Determine the (X, Y) coordinate at the center of the cell enclosing the given text.  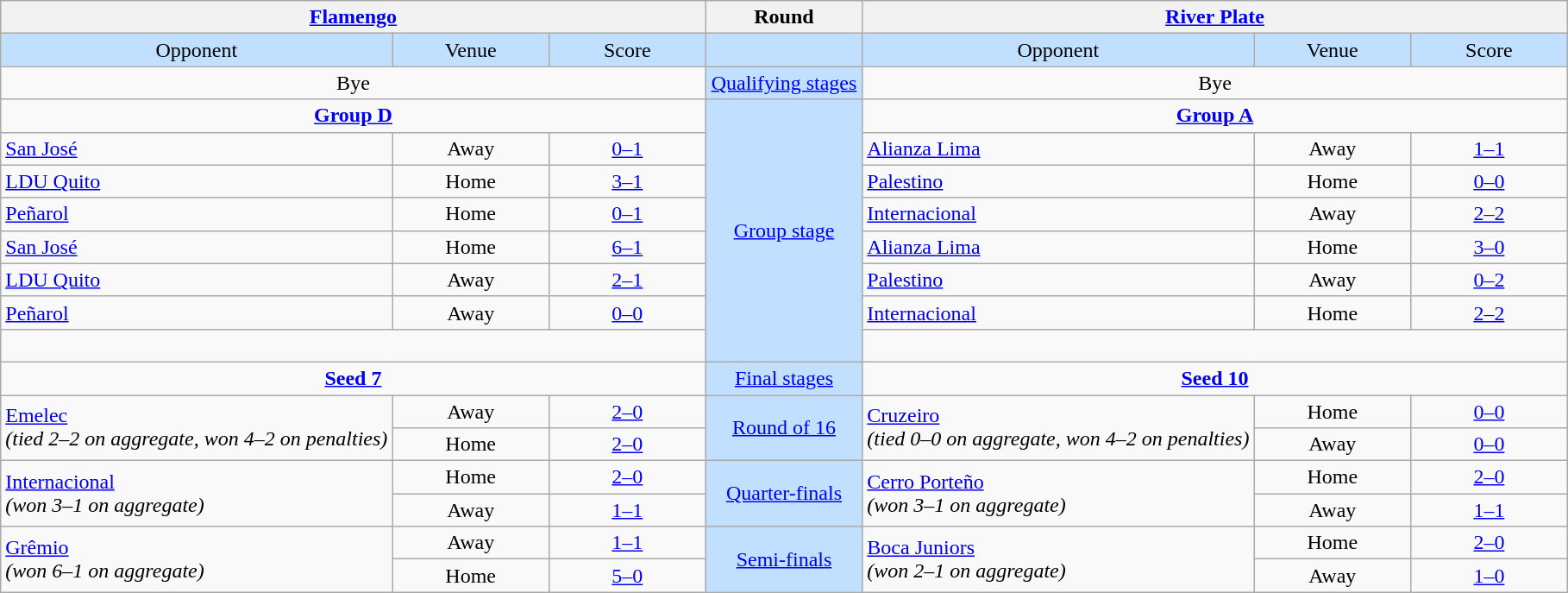
Flamengo (354, 17)
2–1 (628, 280)
3–1 (628, 181)
Qualifying stages (784, 83)
5–0 (628, 576)
Group D (354, 116)
1–0 (1490, 576)
Seed 10 (1214, 378)
Boca Juniors(won 2–1 on aggregate) (1058, 559)
Seed 7 (354, 378)
Cruzeiro(tied 0–0 on aggregate, won 4–2 on penalties) (1058, 428)
Cerro Porteño(won 3–1 on aggregate) (1058, 494)
Group stage (784, 230)
Group A (1214, 116)
3–0 (1490, 247)
Round of 16 (784, 428)
Grêmio(won 6–1 on aggregate) (197, 559)
0–2 (1490, 280)
Semi-finals (784, 559)
Emelec(tied 2–2 on aggregate, won 4–2 on penalties) (197, 428)
Final stages (784, 378)
Quarter-finals (784, 494)
Internacional(won 3–1 on aggregate) (197, 494)
Round (784, 17)
6–1 (628, 247)
River Plate (1214, 17)
